Find where the given text appears and provide that cell's center as [x, y] coordinate. 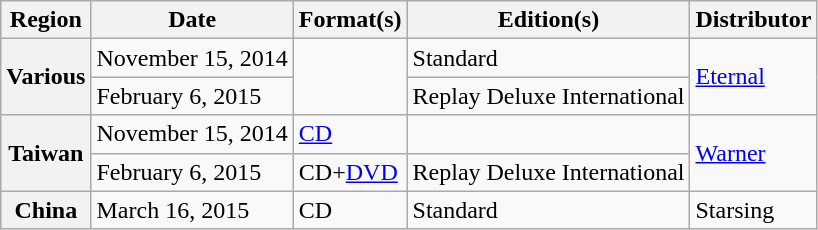
CD+DVD [350, 172]
Edition(s) [548, 20]
China [46, 210]
March 16, 2015 [192, 210]
Region [46, 20]
Warner [754, 153]
Eternal [754, 77]
Distributor [754, 20]
Format(s) [350, 20]
Various [46, 77]
Taiwan [46, 153]
Date [192, 20]
Starsing [754, 210]
